For the text-containing cell, return its midpoint in [x, y] coordinate format. 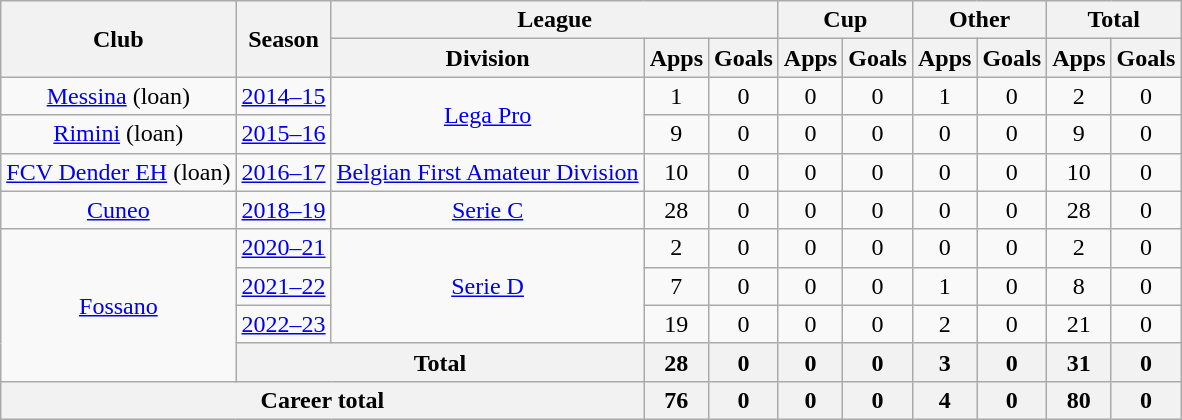
76 [676, 400]
2016–17 [284, 172]
Club [118, 39]
2020–21 [284, 248]
80 [1079, 400]
2022–23 [284, 324]
Fossano [118, 305]
Cup [845, 20]
8 [1079, 286]
Messina (loan) [118, 96]
2014–15 [284, 96]
Lega Pro [488, 115]
2018–19 [284, 210]
Rimini (loan) [118, 134]
Serie D [488, 286]
FCV Dender EH (loan) [118, 172]
2021–22 [284, 286]
Division [488, 58]
21 [1079, 324]
2015–16 [284, 134]
3 [944, 362]
Career total [322, 400]
Belgian First Amateur Division [488, 172]
Cuneo [118, 210]
Season [284, 39]
19 [676, 324]
Serie C [488, 210]
7 [676, 286]
4 [944, 400]
League [554, 20]
31 [1079, 362]
Other [979, 20]
